Find where the given text appears and provide that cell's center as [x, y] coordinate. 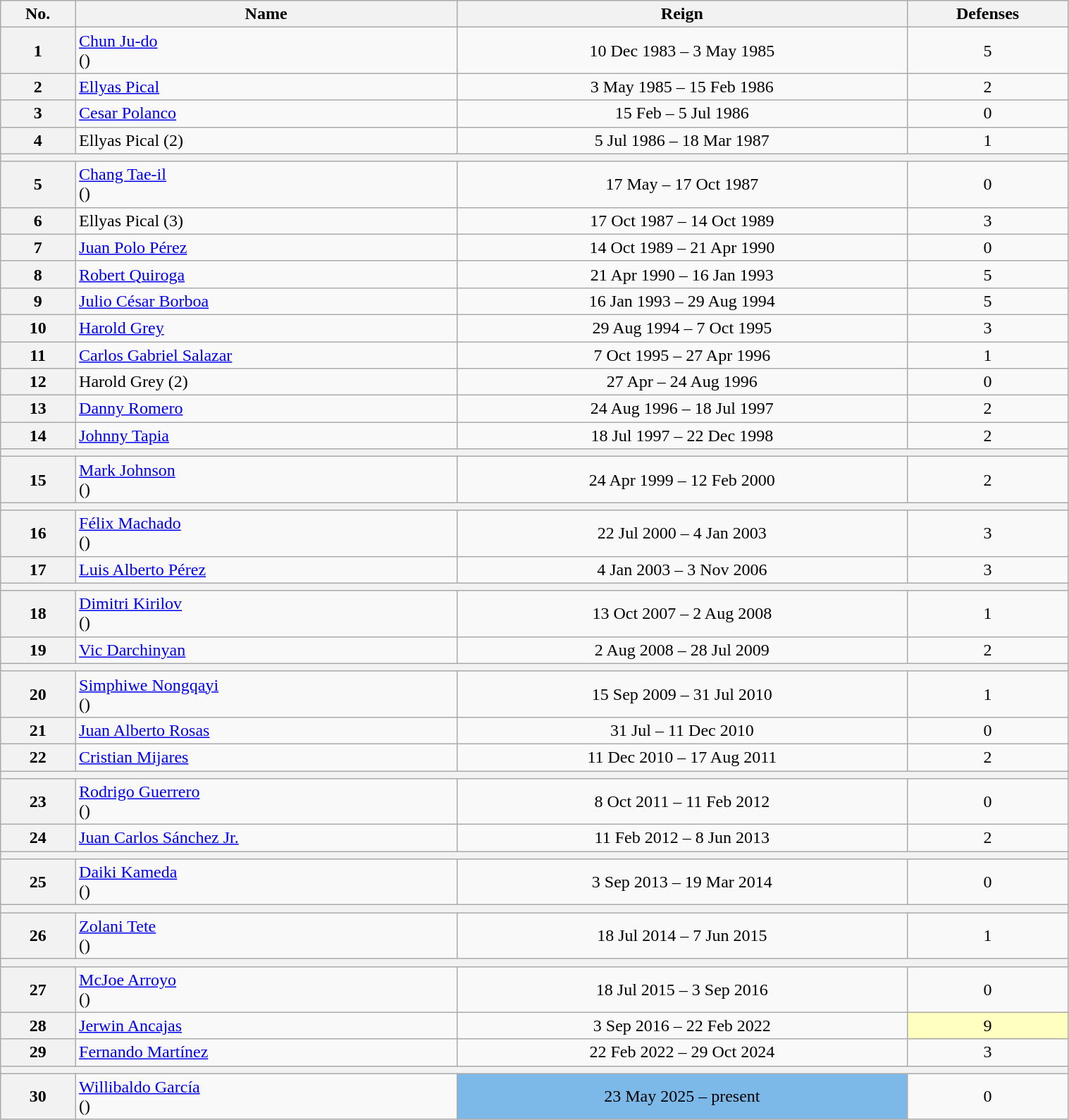
Harold Grey [266, 328]
27 Apr – 24 Aug 1996 [682, 382]
3 Sep 2013 – 19 Mar 2014 [682, 882]
24 Apr 1999 – 12 Feb 2000 [682, 479]
29 [38, 1052]
11 [38, 355]
Danny Romero [266, 409]
11 Dec 2010 – 17 Aug 2011 [682, 757]
23 May 2025 – present [682, 1097]
10 Dec 1983 – 3 May 1985 [682, 51]
18 Jul 2015 – 3 Sep 2016 [682, 990]
Zolani Tete() [266, 936]
12 [38, 382]
Rodrigo Guerrero() [266, 802]
7 [38, 247]
4 [38, 140]
Cesar Polanco [266, 113]
Chang Tae-il() [266, 185]
21 [38, 730]
McJoe Arroyo() [266, 990]
Juan Alberto Rosas [266, 730]
17 May – 17 Oct 1987 [682, 185]
16 [38, 533]
13 [38, 409]
23 [38, 802]
17 Oct 1987 – 14 Oct 1989 [682, 221]
15 Feb – 5 Jul 1986 [682, 113]
Robert Quiroga [266, 274]
No. [38, 14]
Ellyas Pical (2) [266, 140]
15 Sep 2009 – 31 Jul 2010 [682, 694]
13 Oct 2007 – 2 Aug 2008 [682, 613]
8 [38, 274]
Willibaldo García() [266, 1097]
21 Apr 1990 – 16 Jan 1993 [682, 274]
19 [38, 650]
27 [38, 990]
Fernando Martínez [266, 1052]
Name [266, 14]
17 [38, 570]
Vic Darchinyan [266, 650]
7 Oct 1995 – 27 Apr 1996 [682, 355]
Chun Ju-do() [266, 51]
20 [38, 694]
5 Jul 1986 – 18 Mar 1987 [682, 140]
Jerwin Ancajas [266, 1026]
16 Jan 1993 – 29 Aug 1994 [682, 301]
Julio César Borboa [266, 301]
2 Aug 2008 – 28 Jul 2009 [682, 650]
31 Jul – 11 Dec 2010 [682, 730]
15 [38, 479]
29 Aug 1994 – 7 Oct 1995 [682, 328]
24 Aug 1996 – 18 Jul 1997 [682, 409]
Reign [682, 14]
Dimitri Kirilov() [266, 613]
Harold Grey (2) [266, 382]
Juan Carlos Sánchez Jr. [266, 838]
22 Jul 2000 – 4 Jan 2003 [682, 533]
26 [38, 936]
Daiki Kameda() [266, 882]
22 [38, 757]
22 Feb 2022 – 29 Oct 2024 [682, 1052]
Johnny Tapia [266, 436]
4 Jan 2003 – 3 Nov 2006 [682, 570]
Defenses [988, 14]
11 Feb 2012 – 8 Jun 2013 [682, 838]
Luis Alberto Pérez [266, 570]
25 [38, 882]
Félix Machado() [266, 533]
6 [38, 221]
Juan Polo Pérez [266, 247]
18 Jul 1997 – 22 Dec 1998 [682, 436]
Ellyas Pical (3) [266, 221]
18 Jul 2014 – 7 Jun 2015 [682, 936]
10 [38, 328]
Ellyas Pical [266, 87]
28 [38, 1026]
8 Oct 2011 – 11 Feb 2012 [682, 802]
3 May 1985 – 15 Feb 1986 [682, 87]
Carlos Gabriel Salazar [266, 355]
Simphiwe Nongqayi() [266, 694]
18 [38, 613]
14 [38, 436]
24 [38, 838]
14 Oct 1989 – 21 Apr 1990 [682, 247]
30 [38, 1097]
3 Sep 2016 – 22 Feb 2022 [682, 1026]
Cristian Mijares [266, 757]
Mark Johnson() [266, 479]
